Search for the cell housing the specified text and yield its [X, Y] center coordinate. 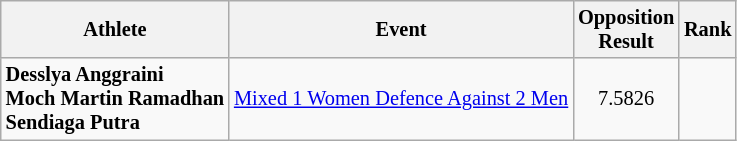
Athlete [115, 29]
Event [401, 29]
Rank [708, 29]
OppositionResult [626, 29]
7.5826 [626, 99]
Mixed 1 Women Defence Against 2 Men [401, 99]
Desslya AnggrainiMoch Martin RamadhanSendiaga Putra [115, 99]
